Return the [x, y] coordinate for the center point of the cell that contains the specified text.  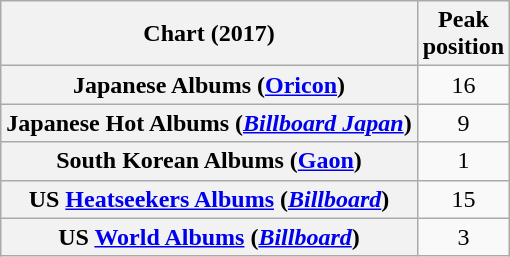
9 [463, 123]
South Korean Albums (Gaon) [209, 161]
Japanese Albums (Oricon) [209, 85]
1 [463, 161]
Chart (2017) [209, 34]
Japanese Hot Albums (Billboard Japan) [209, 123]
16 [463, 85]
15 [463, 199]
US World Albums (Billboard) [209, 237]
3 [463, 237]
Peakposition [463, 34]
US Heatseekers Albums (Billboard) [209, 199]
